Return (x, y) of the center of cell containing provided text 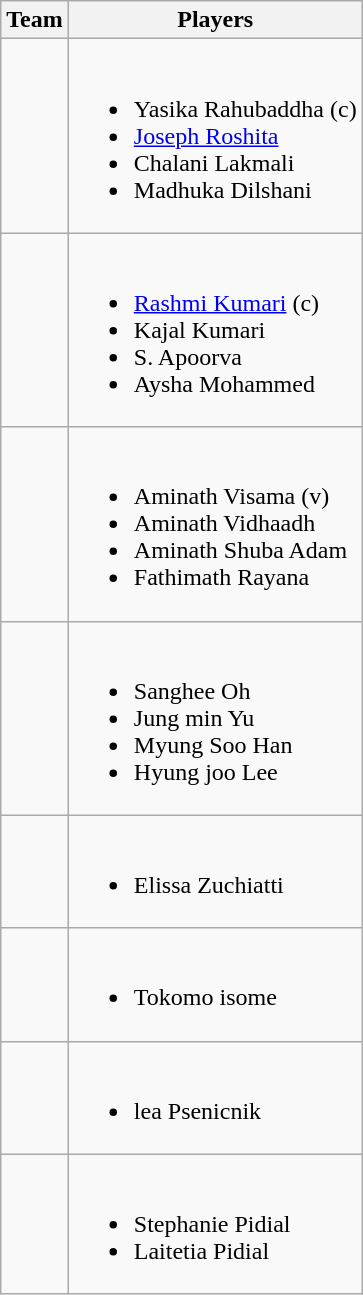
Players (215, 20)
Sanghee OhJung min YuMyung Soo HanHyung joo Lee (215, 718)
Stephanie PidialLaitetia Pidial (215, 1224)
Tokomo isome (215, 984)
Elissa Zuchiatti (215, 872)
Aminath Visama (v)Aminath VidhaadhAminath Shuba AdamFathimath Rayana (215, 524)
lea Psenicnik (215, 1098)
Team (35, 20)
Rashmi Kumari (c)Kajal KumariS. ApoorvaAysha Mohammed (215, 330)
Yasika Rahubaddha (c)Joseph RoshitaChalani LakmaliMadhuka Dilshani (215, 136)
